For the text-containing cell, return its midpoint in [x, y] coordinate format. 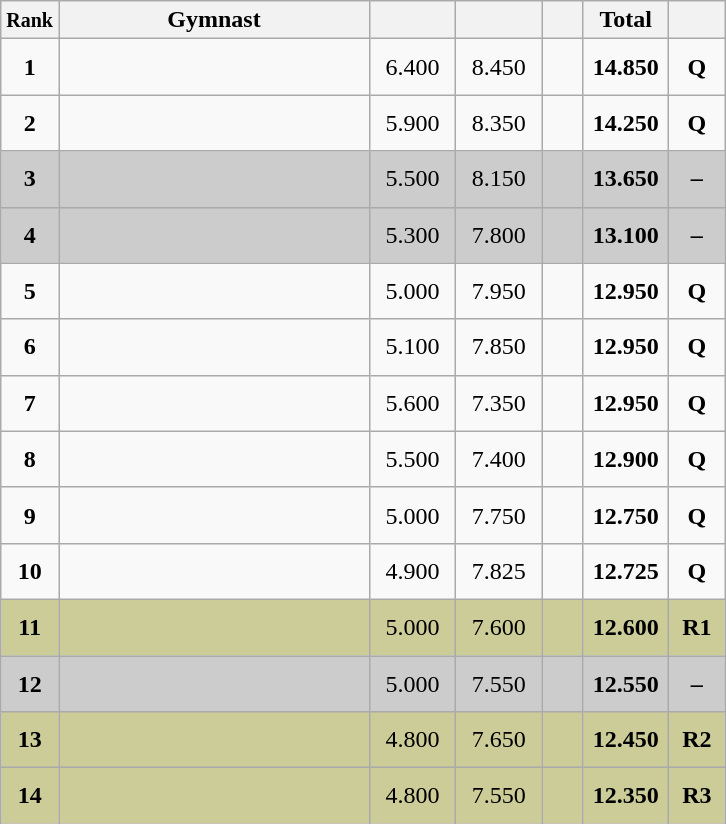
12.900 [626, 459]
14.850 [626, 67]
9 [30, 515]
12.350 [626, 796]
5.600 [413, 403]
8.150 [499, 179]
13.100 [626, 235]
5.100 [413, 347]
7.950 [499, 291]
14.250 [626, 123]
6 [30, 347]
2 [30, 123]
12.600 [626, 627]
7 [30, 403]
R3 [697, 796]
5.300 [413, 235]
7.825 [499, 571]
12.725 [626, 571]
7.650 [499, 740]
12 [30, 684]
7.750 [499, 515]
5.900 [413, 123]
R1 [697, 627]
4.900 [413, 571]
Rank [30, 20]
12.550 [626, 684]
13 [30, 740]
5 [30, 291]
7.400 [499, 459]
8 [30, 459]
3 [30, 179]
Gymnast [214, 20]
7.600 [499, 627]
7.350 [499, 403]
8.450 [499, 67]
8.350 [499, 123]
11 [30, 627]
7.850 [499, 347]
12.750 [626, 515]
7.800 [499, 235]
1 [30, 67]
12.450 [626, 740]
10 [30, 571]
6.400 [413, 67]
R2 [697, 740]
14 [30, 796]
4 [30, 235]
Total [626, 20]
13.650 [626, 179]
